Scan for the cell matching the given text and deliver its [x, y] coordinate at center. 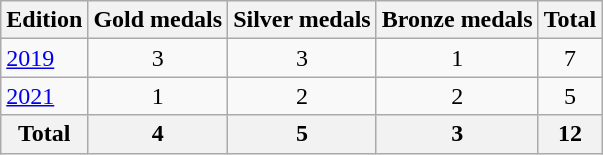
7 [570, 58]
Silver medals [302, 20]
2021 [44, 96]
Edition [44, 20]
Gold medals [158, 20]
12 [570, 134]
2019 [44, 58]
4 [158, 134]
Bronze medals [457, 20]
